Return (X, Y) of the center of cell containing provided text 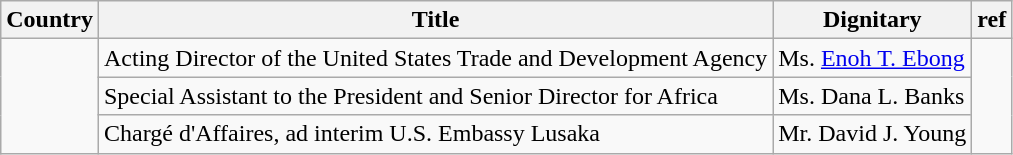
Ms. Dana L. Banks (872, 96)
Ms. Enoh T. Ebong (872, 58)
ref (992, 20)
Title (435, 20)
Country (50, 20)
Special Assistant to the President and Senior Director for Africa (435, 96)
Acting Director of the United States Trade and Development Agency (435, 58)
Dignitary (872, 20)
Chargé d'Affaires, ad interim U.S. Embassy Lusaka (435, 134)
Mr. David J. Young (872, 134)
